Provide the (X, Y) coordinate of the cell's center where the given text is located.  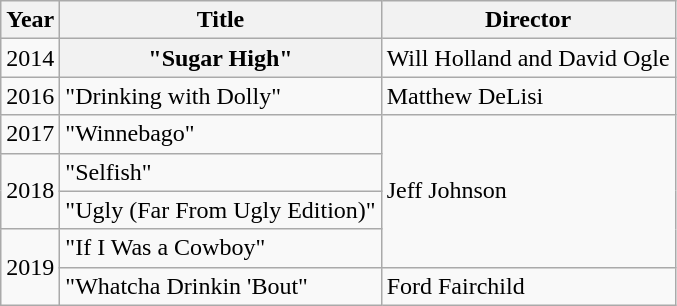
"Whatcha Drinkin 'Bout" (220, 286)
2014 (30, 58)
2016 (30, 96)
Title (220, 20)
Jeff Johnson (528, 191)
Year (30, 20)
2018 (30, 191)
2019 (30, 267)
Matthew DeLisi (528, 96)
Will Holland and David Ogle (528, 58)
"Ugly (Far From Ugly Edition)" (220, 210)
"Drinking with Dolly" (220, 96)
Ford Fairchild (528, 286)
"Winnebago" (220, 134)
"Sugar High" (220, 58)
2017 (30, 134)
Director (528, 20)
"Selfish" (220, 172)
"If I Was a Cowboy" (220, 248)
